Locate the cell with the specified text and output its (x, y) center coordinate. 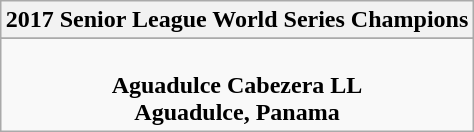
Aguadulce Cabezera LL Aguadulce, Panama (237, 85)
2017 Senior League World Series Champions (237, 20)
